Search for the cell housing the specified text and yield its (X, Y) center coordinate. 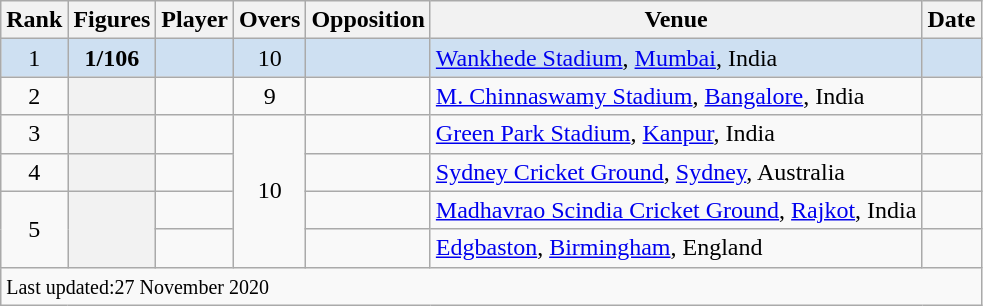
Opposition (368, 20)
Green Park Stadium, Kanpur, India (676, 134)
Figures (112, 20)
Date (952, 20)
5 (34, 229)
4 (34, 172)
M. Chinnaswamy Stadium, Bangalore, India (676, 96)
Edgbaston, Birmingham, England (676, 248)
1 (34, 58)
Wankhede Stadium, Mumbai, India (676, 58)
9 (270, 96)
Sydney Cricket Ground, Sydney, Australia (676, 172)
Madhavrao Scindia Cricket Ground, Rajkot, India (676, 210)
3 (34, 134)
2 (34, 96)
Last updated:27 November 2020 (491, 286)
Rank (34, 20)
Player (195, 20)
Overs (270, 20)
1/106 (112, 58)
Venue (676, 20)
